Return the (X, Y) coordinate for the center point of the cell that contains the specified text.  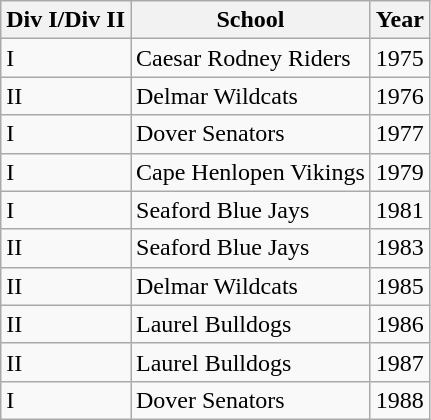
Caesar Rodney Riders (250, 58)
Year (400, 20)
1981 (400, 210)
1977 (400, 134)
1979 (400, 172)
1986 (400, 324)
School (250, 20)
1988 (400, 400)
Cape Henlopen Vikings (250, 172)
1983 (400, 248)
1976 (400, 96)
1987 (400, 362)
Div I/Div II (66, 20)
1975 (400, 58)
1985 (400, 286)
